Find where the given text appears and provide that cell's center as (x, y) coordinate. 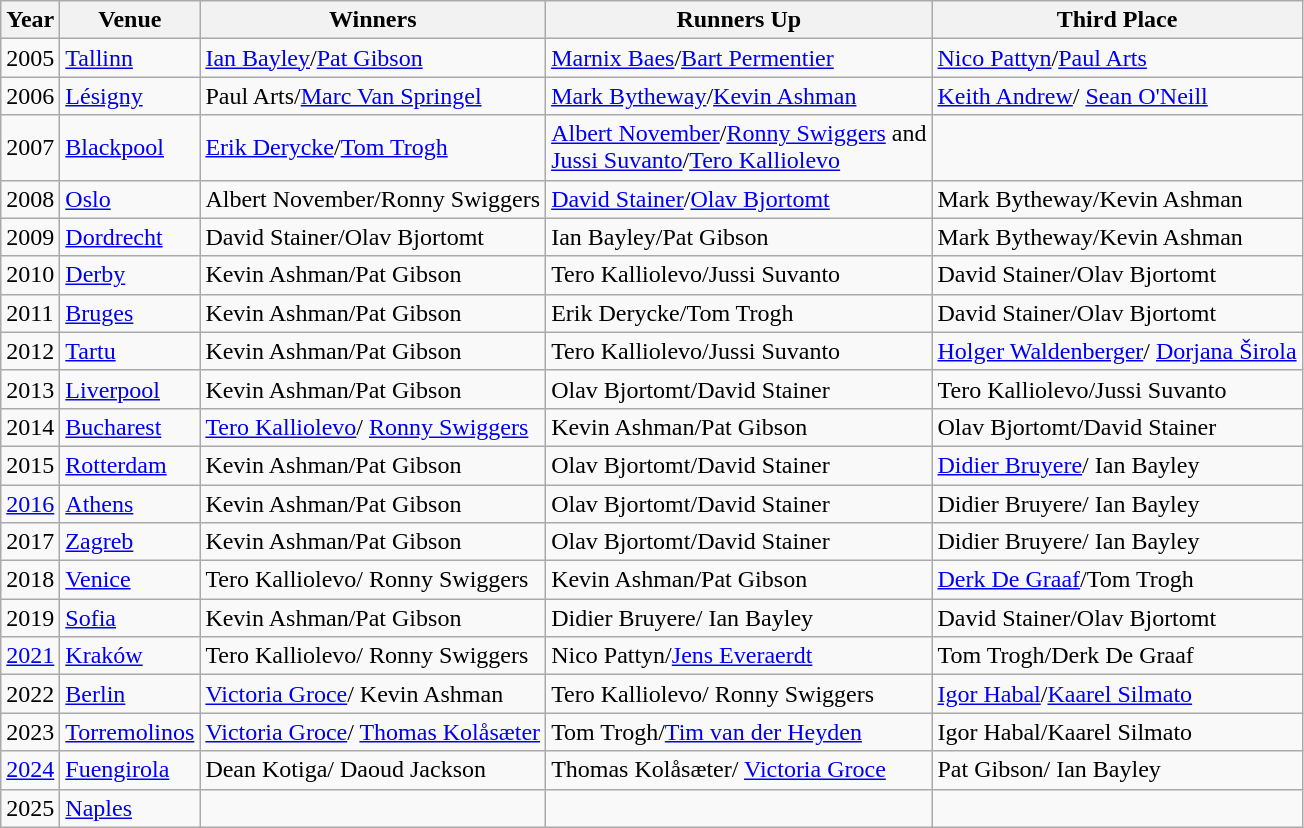
Nico Pattyn/Paul Arts (1117, 58)
2009 (30, 237)
2005 (30, 58)
2008 (30, 199)
Pat Gibson/ Ian Bayley (1117, 770)
Dean Kotiga/ Daoud Jackson (373, 770)
Fuengirola (130, 770)
2013 (30, 389)
2012 (30, 351)
Liverpool (130, 389)
Runners Up (739, 20)
Victoria Groce/ Thomas Kolåsæter (373, 732)
2006 (30, 96)
2010 (30, 275)
Winners (373, 20)
2016 (30, 503)
Third Place (1117, 20)
Blackpool (130, 148)
2018 (30, 580)
Lésigny (130, 96)
2011 (30, 313)
2017 (30, 542)
Holger Waldenberger/ Dorjana Širola (1117, 351)
Albert November/Ronny Swiggers and Jussi Suvanto/Tero Kalliolevo (739, 148)
Venice (130, 580)
Torremolinos (130, 732)
Kraków (130, 656)
Berlin (130, 694)
Venue (130, 20)
Rotterdam (130, 465)
Keith Andrew/ Sean O'Neill (1117, 96)
Tallinn (130, 58)
Oslo (130, 199)
2022 (30, 694)
Bruges (130, 313)
Tartu (130, 351)
2015 (30, 465)
2025 (30, 808)
Albert November/Ronny Swiggers (373, 199)
Nico Pattyn/Jens Everaerdt (739, 656)
Derk De Graaf/Tom Trogh (1117, 580)
Derby (130, 275)
2021 (30, 656)
Tom Trogh/Tim van der Heyden (739, 732)
2014 (30, 427)
Naples (130, 808)
2024 (30, 770)
Zagreb (130, 542)
Athens (130, 503)
Dordrecht (130, 237)
2023 (30, 732)
Sofia (130, 618)
2019 (30, 618)
Victoria Groce/ Kevin Ashman (373, 694)
Marnix Baes/Bart Permentier (739, 58)
Thomas Kolåsæter/ Victoria Groce (739, 770)
Tom Trogh/Derk De Graaf (1117, 656)
Year (30, 20)
2007 (30, 148)
Bucharest (130, 427)
Paul Arts/Marc Van Springel (373, 96)
